Detect which cell encompasses the target text, then output its (x, y) center coordinate. 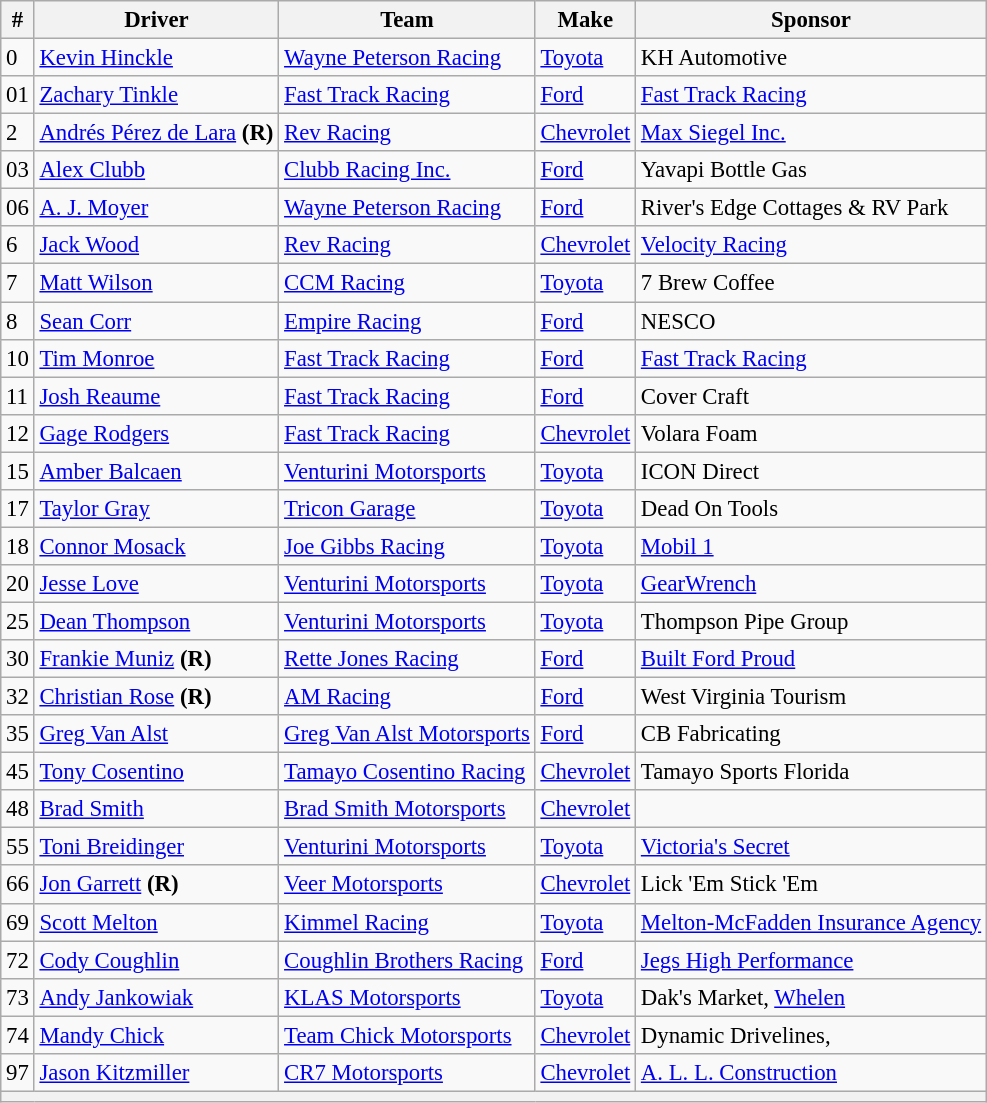
Veer Motorsports (407, 885)
# (18, 20)
Driver (156, 20)
20 (18, 584)
Dynamic Drivelines, (812, 1035)
Scott Melton (156, 922)
Brad Smith Motorsports (407, 809)
Josh Reaume (156, 396)
72 (18, 960)
Sean Corr (156, 321)
Jesse Love (156, 584)
Brad Smith (156, 809)
CB Fabricating (812, 734)
12 (18, 433)
Sponsor (812, 20)
03 (18, 170)
CCM Racing (407, 283)
Jegs High Performance (812, 960)
97 (18, 1073)
2 (18, 133)
A. J. Moyer (156, 208)
Tamayo Cosentino Racing (407, 772)
Andrés Pérez de Lara (R) (156, 133)
Zachary Tinkle (156, 95)
Tricon Garage (407, 509)
Coughlin Brothers Racing (407, 960)
Victoria's Secret (812, 847)
55 (18, 847)
35 (18, 734)
66 (18, 885)
Taylor Gray (156, 509)
10 (18, 358)
Christian Rose (R) (156, 697)
Thompson Pipe Group (812, 621)
7 (18, 283)
Mandy Chick (156, 1035)
Mobil 1 (812, 546)
River's Edge Cottages & RV Park (812, 208)
8 (18, 321)
Toni Breidinger (156, 847)
74 (18, 1035)
18 (18, 546)
15 (18, 471)
Kevin Hinckle (156, 58)
Greg Van Alst Motorsports (407, 734)
Rette Jones Racing (407, 659)
Tony Cosentino (156, 772)
Jack Wood (156, 245)
ICON Direct (812, 471)
Gage Rodgers (156, 433)
Make (585, 20)
West Virginia Tourism (812, 697)
Dean Thompson (156, 621)
A. L. L. Construction (812, 1073)
Greg Van Alst (156, 734)
NESCO (812, 321)
0 (18, 58)
45 (18, 772)
AM Racing (407, 697)
7 Brew Coffee (812, 283)
KH Automotive (812, 58)
Connor Mosack (156, 546)
48 (18, 809)
06 (18, 208)
Team Chick Motorsports (407, 1035)
Melton-McFadden Insurance Agency (812, 922)
01 (18, 95)
Cover Craft (812, 396)
CR7 Motorsports (407, 1073)
Velocity Racing (812, 245)
Andy Jankowiak (156, 997)
Dead On Tools (812, 509)
Jason Kitzmiller (156, 1073)
Cody Coughlin (156, 960)
73 (18, 997)
30 (18, 659)
Tamayo Sports Florida (812, 772)
Alex Clubb (156, 170)
Empire Racing (407, 321)
Tim Monroe (156, 358)
Frankie Muniz (R) (156, 659)
Kimmel Racing (407, 922)
Yavapi Bottle Gas (812, 170)
25 (18, 621)
Jon Garrett (R) (156, 885)
Amber Balcaen (156, 471)
Dak's Market, Whelen (812, 997)
11 (18, 396)
32 (18, 697)
17 (18, 509)
Clubb Racing Inc. (407, 170)
Volara Foam (812, 433)
Joe Gibbs Racing (407, 546)
Matt Wilson (156, 283)
Team (407, 20)
KLAS Motorsports (407, 997)
Built Ford Proud (812, 659)
6 (18, 245)
Max Siegel Inc. (812, 133)
GearWrench (812, 584)
69 (18, 922)
Lick 'Em Stick 'Em (812, 885)
